Locate the cell with the specified text and output its (x, y) center coordinate. 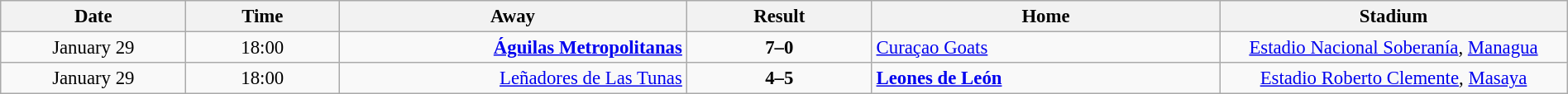
Leones de León (1045, 78)
Águilas Metropolitanas (513, 48)
Result (779, 16)
Home (1045, 16)
Estadio Roberto Clemente, Masaya (1394, 78)
Date (93, 16)
Estadio Nacional Soberanía, Managua (1394, 48)
4–5 (779, 78)
Leñadores de Las Tunas (513, 78)
Curaçao Goats (1045, 48)
Away (513, 16)
Stadium (1394, 16)
Time (263, 16)
7–0 (779, 48)
